For the text-containing cell, return its midpoint in (x, y) coordinate format. 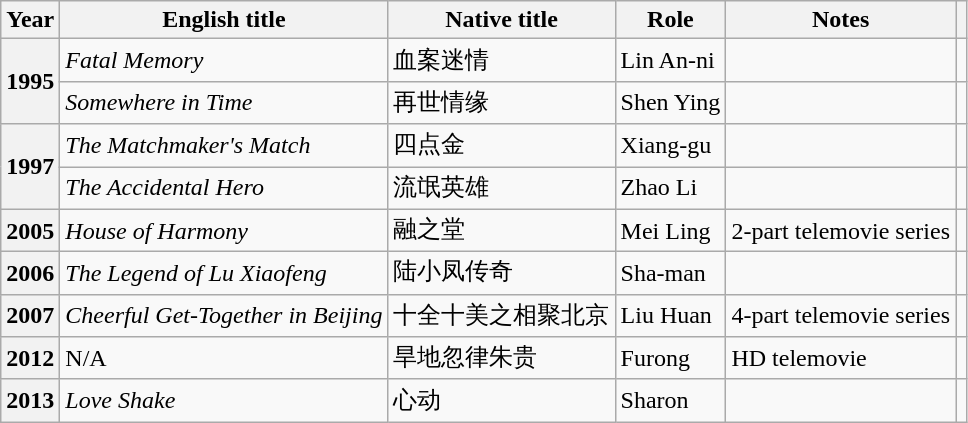
融之堂 (502, 230)
Xiang-gu (670, 146)
Shen Ying (670, 102)
Mei Ling (670, 230)
Love Shake (224, 400)
Notes (841, 20)
The Matchmaker's Match (224, 146)
N/A (224, 358)
Cheerful Get-Together in Beijing (224, 316)
Role (670, 20)
Furong (670, 358)
The Accidental Hero (224, 188)
血案迷情 (502, 60)
Year (30, 20)
Sharon (670, 400)
再世情缘 (502, 102)
流氓英雄 (502, 188)
The Legend of Lu Xiaofeng (224, 274)
2012 (30, 358)
2013 (30, 400)
Somewhere in Time (224, 102)
Sha-man (670, 274)
1995 (30, 82)
House of Harmony (224, 230)
Native title (502, 20)
心动 (502, 400)
Liu Huan (670, 316)
Lin An-ni (670, 60)
2007 (30, 316)
1997 (30, 166)
2006 (30, 274)
四点金 (502, 146)
旱地忽律朱贵 (502, 358)
陆小凤传奇 (502, 274)
Zhao Li (670, 188)
2-part telemovie series (841, 230)
十全十美之相聚北京 (502, 316)
2005 (30, 230)
HD telemovie (841, 358)
English title (224, 20)
Fatal Memory (224, 60)
4-part telemovie series (841, 316)
